Scan for the cell matching the given text and deliver its [X, Y] coordinate at center. 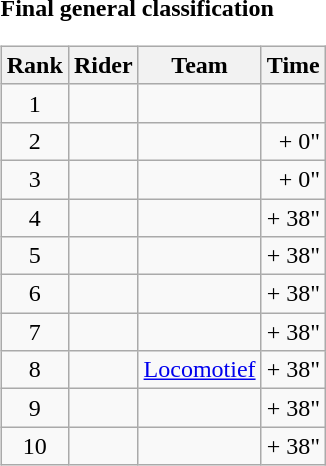
2 [34, 141]
3 [34, 179]
Rank [34, 65]
4 [34, 217]
9 [34, 408]
Rider [103, 65]
Locomotief [200, 370]
7 [34, 332]
Team [200, 65]
6 [34, 294]
10 [34, 446]
8 [34, 370]
Time [293, 65]
5 [34, 256]
1 [34, 103]
